Provide the (x, y) coordinate of the cell's center where the given text is located.  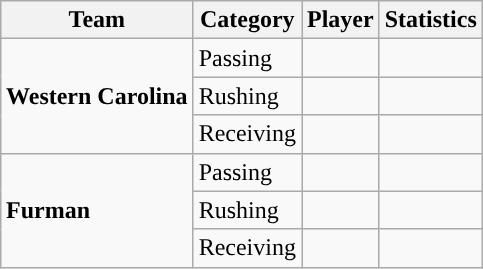
Furman (98, 210)
Player (341, 20)
Western Carolina (98, 96)
Team (98, 20)
Category (247, 20)
Statistics (430, 20)
